Detect which cell encompasses the target text, then output its (x, y) center coordinate. 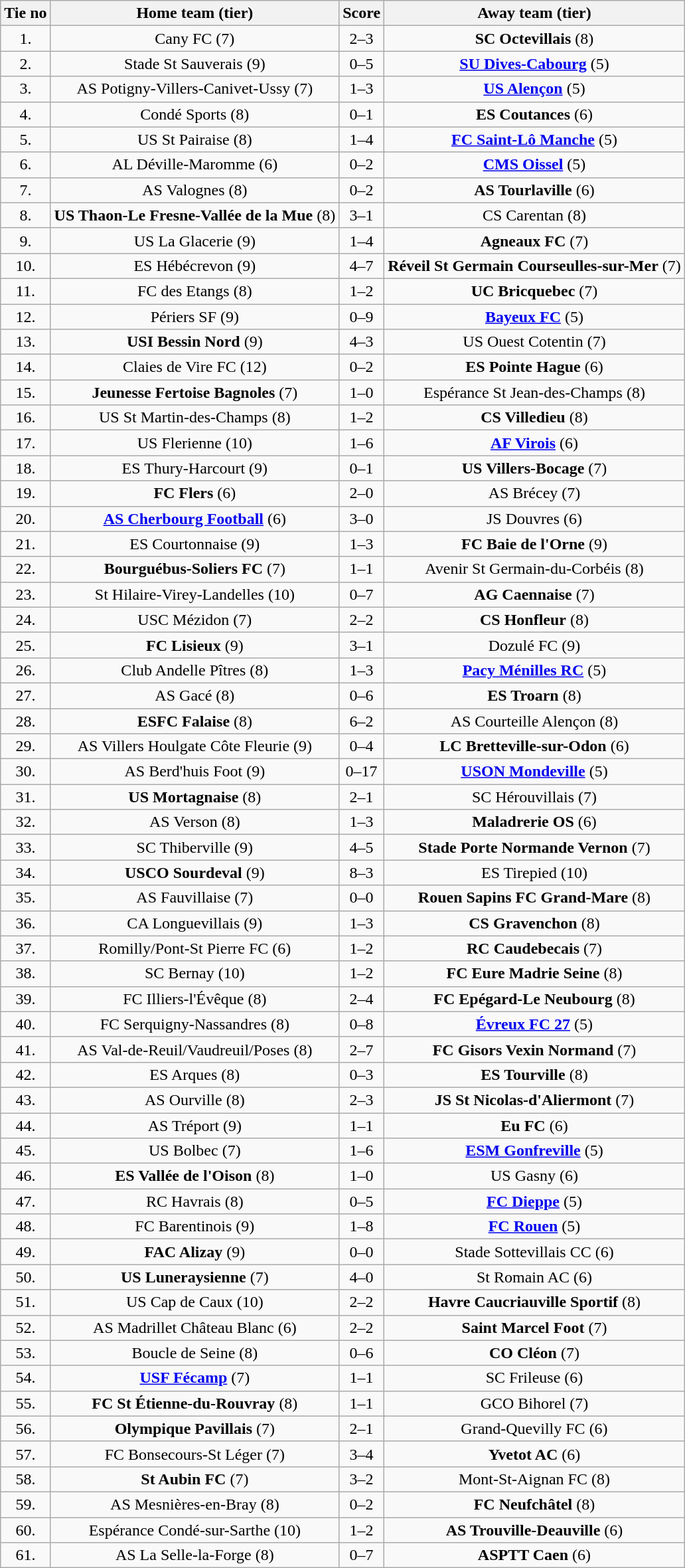
6–2 (362, 721)
22. (25, 569)
2–0 (362, 493)
ES Tourville (8) (535, 1075)
35. (25, 898)
JS St Nicolas-d'Aliermont (7) (535, 1100)
AS Val-de-Reuil/Vaudreuil/Poses (8) (195, 1049)
ES Courtonnaise (9) (195, 544)
3. (25, 89)
3–4 (362, 1454)
FC Neufchâtel (8) (535, 1504)
ES Coutances (6) (535, 114)
54. (25, 1378)
AG Caennaise (7) (535, 594)
33. (25, 847)
US Luneraysienne (7) (195, 1277)
12. (25, 317)
AS Courteille Alençon (8) (535, 721)
US Bolbec (7) (195, 1151)
Mont-St-Aignan FC (8) (535, 1479)
Bayeux FC (5) (535, 317)
41. (25, 1049)
11. (25, 291)
AS Potigny-Villers-Canivet-Ussy (7) (195, 89)
USF Fécamp (7) (195, 1378)
23. (25, 594)
5. (25, 139)
ES Arques (8) (195, 1075)
4–3 (362, 342)
FC Illiers-l'Évêque (8) (195, 999)
4–0 (362, 1277)
46. (25, 1176)
CMS Oissel (5) (535, 165)
Périers SF (9) (195, 317)
ES Troarn (8) (535, 695)
8–3 (362, 873)
Jeunesse Fertoise Bagnoles (7) (195, 392)
0–9 (362, 317)
FC Baie de l'Orne (9) (535, 544)
60. (25, 1529)
FC Lisieux (9) (195, 645)
FC Flers (6) (195, 493)
US Villers-Bocage (7) (535, 468)
24. (25, 620)
Agneaux FC (7) (535, 240)
FC St Étienne-du-Rouvray (8) (195, 1403)
Évreux FC 27 (5) (535, 1024)
36. (25, 923)
FC Serquigny-Nassandres (8) (195, 1024)
18. (25, 468)
FC Rouen (5) (535, 1227)
Tie no (25, 13)
52. (25, 1328)
USI Bessin Nord (9) (195, 342)
Réveil St Germain Courseulles-sur-Mer (7) (535, 266)
10. (25, 266)
9. (25, 240)
20. (25, 519)
AS Villers Houlgate Côte Fleurie (9) (195, 746)
42. (25, 1075)
AS Valognes (8) (195, 190)
13. (25, 342)
ESFC Falaise (8) (195, 721)
Away team (tier) (535, 13)
Stade Porte Normande Vernon (7) (535, 847)
ES Tirepied (10) (535, 873)
Dozulé FC (9) (535, 645)
47. (25, 1201)
30. (25, 772)
15. (25, 392)
25. (25, 645)
SC Thiberville (9) (195, 847)
US La Glacerie (9) (195, 240)
AL Déville-Maromme (6) (195, 165)
0–17 (362, 772)
16. (25, 418)
St Hilaire-Virey-Landelles (10) (195, 594)
45. (25, 1151)
CA Longuevillais (9) (195, 923)
29. (25, 746)
44. (25, 1126)
14. (25, 367)
JS Douvres (6) (535, 519)
GCO Bihorel (7) (535, 1403)
4–5 (362, 847)
Havre Caucriauville Sportif (8) (535, 1302)
AS Fauvillaise (7) (195, 898)
FC Epégard-Le Neubourg (8) (535, 999)
31. (25, 797)
61. (25, 1555)
AS La Selle-la-Forge (8) (195, 1555)
CO Cléon (7) (535, 1353)
Romilly/Pont-St Pierre FC (6) (195, 948)
Cany FC (7) (195, 39)
Maladrerie OS (6) (535, 822)
AS Berd'huis Foot (9) (195, 772)
0–3 (362, 1075)
Eu FC (6) (535, 1126)
US St Martin-des-Champs (8) (195, 418)
53. (25, 1353)
27. (25, 695)
43. (25, 1100)
FC des Etangs (8) (195, 291)
SC Octevillais (8) (535, 39)
CS Carentan (8) (535, 215)
St Aubin FC (7) (195, 1479)
3–2 (362, 1479)
USC Mézidon (7) (195, 620)
CS Honfleur (8) (535, 620)
26. (25, 670)
ES Thury-Harcourt (9) (195, 468)
56. (25, 1429)
Grand-Quevilly FC (6) (535, 1429)
US Cap de Caux (10) (195, 1302)
Espérance St Jean-des-Champs (8) (535, 392)
FC Bonsecours-St Léger (7) (195, 1454)
Bourguébus-Soliers FC (7) (195, 569)
28. (25, 721)
FC Barentinois (9) (195, 1227)
AS Brécey (7) (535, 493)
St Romain AC (6) (535, 1277)
32. (25, 822)
US Gasny (6) (535, 1176)
Club Andelle Pîtres (8) (195, 670)
Espérance Condé-sur-Sarthe (10) (195, 1529)
AF Virois (6) (535, 443)
6. (25, 165)
AS Mesnières-en-Bray (8) (195, 1504)
8. (25, 215)
FC Gisors Vexin Normand (7) (535, 1049)
4. (25, 114)
AS Gacé (8) (195, 695)
SC Hérouvillais (7) (535, 797)
Boucle de Seine (8) (195, 1353)
US St Pairaise (8) (195, 139)
3–0 (362, 519)
AS Tourlaville (6) (535, 190)
17. (25, 443)
Claies de Vire FC (12) (195, 367)
ASPTT Caen (6) (535, 1555)
Stade St Sauverais (9) (195, 64)
Stade Sottevillais CC (6) (535, 1252)
21. (25, 544)
US Flerienne (10) (195, 443)
Home team (tier) (195, 13)
US Ouest Cotentin (7) (535, 342)
0–4 (362, 746)
FC Saint-Lô Manche (5) (535, 139)
57. (25, 1454)
CS Villedieu (8) (535, 418)
US Thaon-Le Fresne-Vallée de la Mue (8) (195, 215)
49. (25, 1252)
FC Eure Madrie Seine (8) (535, 974)
38. (25, 974)
39. (25, 999)
1–8 (362, 1227)
Olympique Pavillais (7) (195, 1429)
SC Frileuse (6) (535, 1378)
37. (25, 948)
US Mortagnaise (8) (195, 797)
ESM Gonfreville (5) (535, 1151)
7. (25, 190)
Yvetot AC (6) (535, 1454)
1. (25, 39)
19. (25, 493)
AS Madrillet Château Blanc (6) (195, 1328)
4–7 (362, 266)
51. (25, 1302)
AS Tréport (9) (195, 1126)
34. (25, 873)
2–7 (362, 1049)
50. (25, 1277)
US Alençon (5) (535, 89)
AS Cherbourg Football (6) (195, 519)
UC Bricquebec (7) (535, 291)
USCO Sourdeval (9) (195, 873)
FAC Alizay (9) (195, 1252)
FC Dieppe (5) (535, 1201)
AS Ourville (8) (195, 1100)
Score (362, 13)
55. (25, 1403)
Avenir St Germain-du-Corbéis (8) (535, 569)
2. (25, 64)
59. (25, 1504)
AS Verson (8) (195, 822)
Saint Marcel Foot (7) (535, 1328)
Rouen Sapins FC Grand-Mare (8) (535, 898)
LC Bretteville-sur-Odon (6) (535, 746)
CS Gravenchon (8) (535, 923)
Condé Sports (8) (195, 114)
RC Havrais (8) (195, 1201)
40. (25, 1024)
ES Hébécrevon (9) (195, 266)
2–4 (362, 999)
ES Vallée de l'Oison (8) (195, 1176)
SC Bernay (10) (195, 974)
ES Pointe Hague (6) (535, 367)
USON Mondeville (5) (535, 772)
RC Caudebecais (7) (535, 948)
48. (25, 1227)
Pacy Ménilles RC (5) (535, 670)
0–8 (362, 1024)
SU Dives-Cabourg (5) (535, 64)
58. (25, 1479)
AS Trouville-Deauville (6) (535, 1529)
